Provide the (x, y) coordinate of the cell's center where the given text is located.  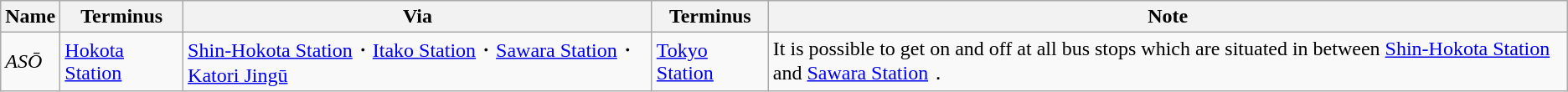
Via (418, 17)
Name (30, 17)
ASŌ (30, 62)
Shin-Hokota Station・Itako Station・Sawara Station・Katori Jingū (418, 62)
Hokota Station (122, 62)
Tokyo Station (710, 62)
It is possible to get on and off at all bus stops which are situated in between Shin-Hokota Station and Sawara Station． (1168, 62)
Note (1168, 17)
